Return the [x, y] coordinate for the center point of the cell that contains the specified text.  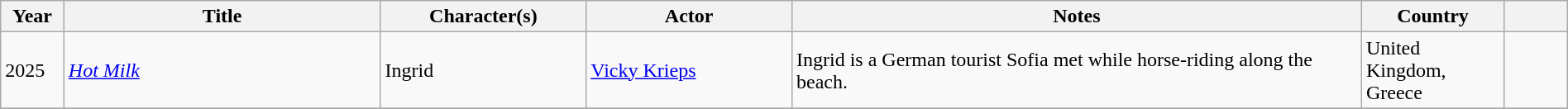
United Kingdom, Greece [1432, 70]
Country [1432, 17]
Actor [690, 17]
Ingrid [483, 70]
Hot Milk [222, 70]
Ingrid is a German tourist Sofia met while horse-riding along the beach. [1077, 70]
Vicky Krieps [690, 70]
Character(s) [483, 17]
Year [33, 17]
Notes [1077, 17]
Title [222, 17]
2025 [33, 70]
